Identify which cell holds the provided text, then report its (X, Y) central coordinate. 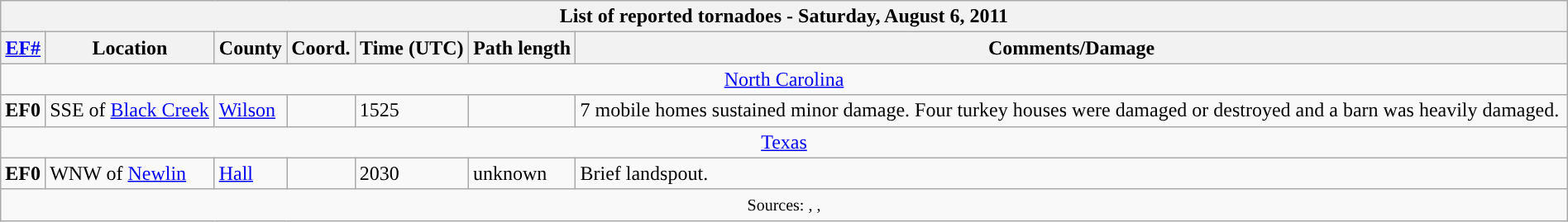
WNW of Newlin (130, 173)
County (250, 48)
1525 (412, 111)
List of reported tornadoes - Saturday, August 6, 2011 (784, 17)
Time (UTC) (412, 48)
Path length (522, 48)
Wilson (250, 111)
SSE of Black Creek (130, 111)
EF# (23, 48)
Texas (784, 142)
Location (130, 48)
North Carolina (784, 79)
Coord. (321, 48)
7 mobile homes sustained minor damage. Four turkey houses were damaged or destroyed and a barn was heavily damaged. (1072, 111)
2030 (412, 173)
Comments/Damage (1072, 48)
unknown (522, 173)
Sources: , , (784, 205)
Brief landspout. (1072, 173)
Hall (250, 173)
